Extract the [X, Y] coordinate from the center of the cell holding the provided text.  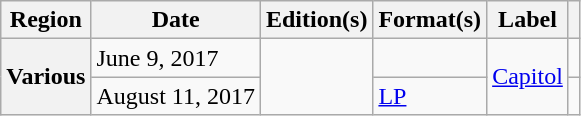
Format(s) [430, 20]
Capitol [528, 77]
June 9, 2017 [176, 58]
Various [46, 77]
Edition(s) [316, 20]
August 11, 2017 [176, 96]
LP [430, 96]
Date [176, 20]
Region [46, 20]
Label [528, 20]
